Search for the cell housing the specified text and yield its (X, Y) center coordinate. 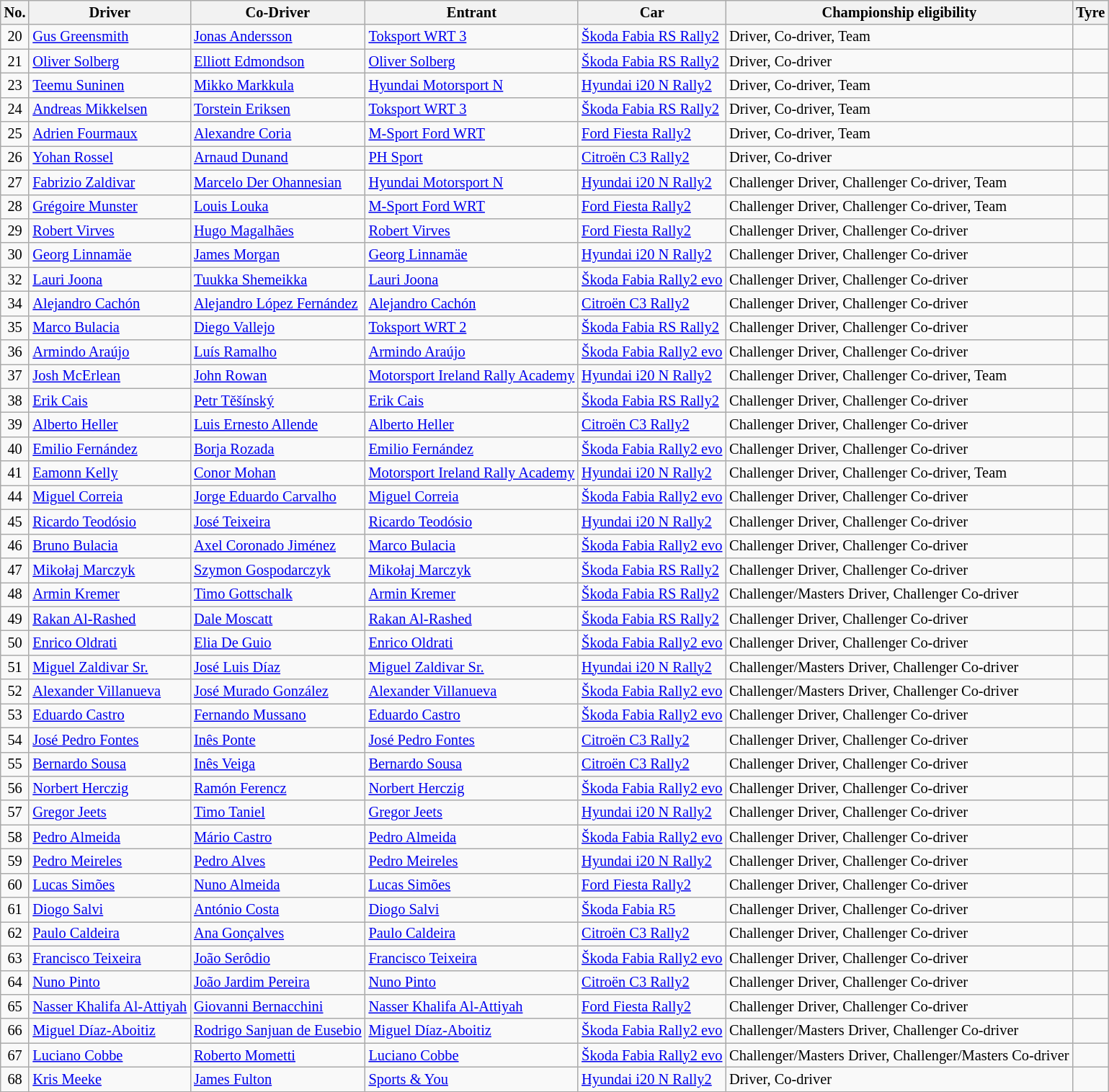
29 (15, 231)
Borja Rozada (277, 449)
Kris Meeke (110, 1079)
Szymon Gospodarczyk (277, 570)
Grégoire Munster (110, 207)
Yohan Rossel (110, 158)
Alexandre Coria (277, 134)
Challenger/Masters Driver, Challenger/Masters Co-driver (899, 1055)
Marcelo Der Ohannesian (277, 182)
Timo Taniel (277, 813)
Mário Castro (277, 837)
54 (15, 740)
Rodrigo Sanjuan de Eusebio (277, 1031)
No. (15, 12)
45 (15, 522)
José Luis Díaz (277, 667)
65 (15, 1006)
53 (15, 715)
Adrien Fourmaux (110, 134)
52 (15, 692)
João Jardim Pereira (277, 983)
Axel Coronado Jiménez (277, 546)
Eamonn Kelly (110, 473)
30 (15, 255)
Inês Ponte (277, 740)
Sports & You (472, 1079)
25 (15, 134)
Torstein Eriksen (277, 109)
44 (15, 497)
61 (15, 910)
Timo Gottschalk (277, 594)
Roberto Mometti (277, 1055)
Entrant (472, 12)
Car (651, 12)
Tuukka Shemeikka (277, 279)
Inês Veiga (277, 764)
36 (15, 352)
Fernando Mussano (277, 715)
Championship eligibility (899, 12)
68 (15, 1079)
Luis Ernesto Allende (277, 424)
46 (15, 546)
60 (15, 885)
José Teixeira (277, 522)
Diego Vallejo (277, 328)
Luís Ramalho (277, 352)
24 (15, 109)
48 (15, 594)
49 (15, 619)
Elia De Guio (277, 643)
20 (15, 37)
Jorge Eduardo Carvalho (277, 497)
Hugo Magalhães (277, 231)
James Fulton (277, 1079)
63 (15, 958)
39 (15, 424)
Andreas Mikkelsen (110, 109)
Louis Louka (277, 207)
38 (15, 400)
41 (15, 473)
John Rowan (277, 376)
Tyre (1090, 12)
34 (15, 303)
40 (15, 449)
Josh McErlean (110, 376)
67 (15, 1055)
55 (15, 764)
Dale Moscatt (277, 619)
Giovanni Bernacchini (277, 1006)
32 (15, 279)
58 (15, 837)
Arnaud Dunand (277, 158)
Toksport WRT 2 (472, 328)
José Murado González (277, 692)
27 (15, 182)
Mikko Markkula (277, 85)
James Morgan (277, 255)
Fabrizio Zaldivar (110, 182)
Ana Gonçalves (277, 934)
Alejandro López Fernández (277, 303)
Petr Těšínský (277, 400)
Jonas Andersson (277, 37)
37 (15, 376)
59 (15, 861)
51 (15, 667)
PH Sport (472, 158)
Driver (110, 12)
23 (15, 85)
64 (15, 983)
57 (15, 813)
Co-Driver (277, 12)
21 (15, 61)
66 (15, 1031)
Pedro Alves (277, 861)
Elliott Edmondson (277, 61)
Teemu Suninen (110, 85)
Ramón Ferencz (277, 788)
João Serôdio (277, 958)
António Costa (277, 910)
50 (15, 643)
Bruno Bulacia (110, 546)
28 (15, 207)
56 (15, 788)
Conor Mohan (277, 473)
35 (15, 328)
Škoda Fabia R5 (651, 910)
62 (15, 934)
47 (15, 570)
26 (15, 158)
Nuno Almeida (277, 885)
Gus Greensmith (110, 37)
